Locate the cell with the specified text and output its [X, Y] center coordinate. 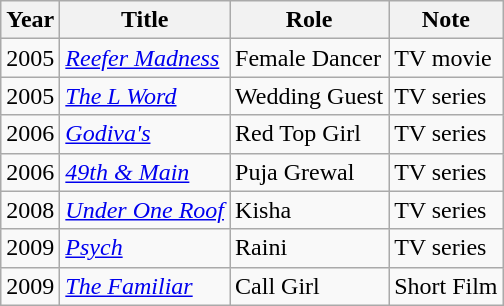
2008 [30, 210]
Call Girl [310, 286]
Reefer Madness [145, 58]
Godiva's [145, 134]
Year [30, 20]
Note [446, 20]
The Familiar [145, 286]
Short Film [446, 286]
The L Word [145, 96]
Under One Roof [145, 210]
Role [310, 20]
TV movie [446, 58]
Title [145, 20]
Wedding Guest [310, 96]
Red Top Girl [310, 134]
49th & Main [145, 172]
Raini [310, 248]
Psych [145, 248]
Puja Grewal [310, 172]
Female Dancer [310, 58]
Kisha [310, 210]
